Locate the cell with the specified text and output its (x, y) center coordinate. 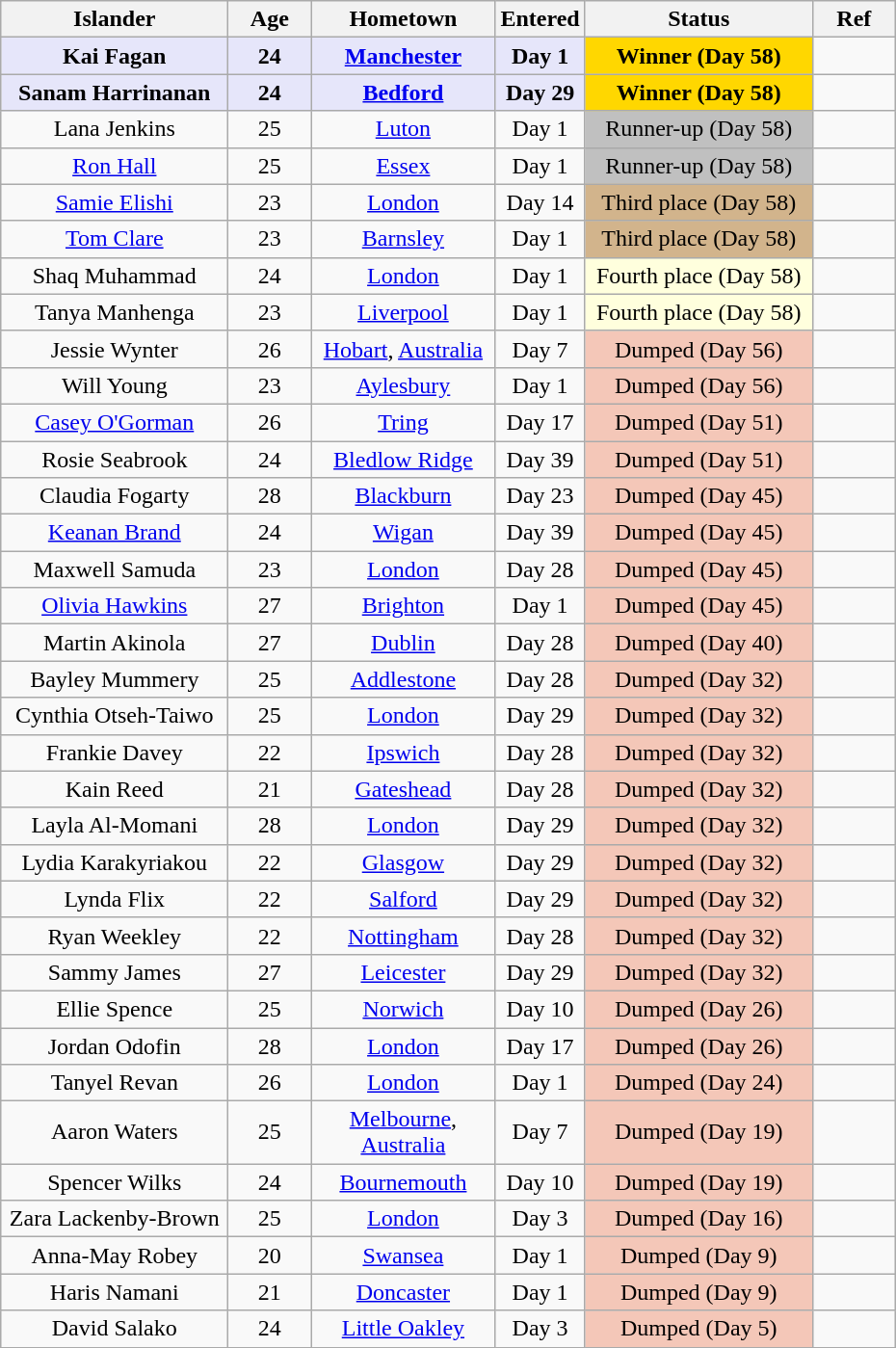
Nottingham (403, 936)
Glasgow (403, 862)
Aylesbury (403, 385)
Tanya Manhenga (115, 312)
Lydia Karakyriakou (115, 862)
Spencer Wilks (115, 1182)
Norwich (403, 1009)
Dumped (Day 5) (698, 1329)
Melbourne, Australia (403, 1133)
Dumped (Day 24) (698, 1083)
Bledlow Ridge (403, 460)
Olivia Hawkins (115, 606)
Ellie Spence (115, 1009)
Aaron Waters (115, 1133)
Tanyel Revan (115, 1083)
Entered (540, 19)
20 (270, 1255)
Dumped (Day 16) (698, 1219)
Addlestone (403, 679)
Bedford (403, 93)
Day 14 (540, 202)
Day 23 (540, 496)
Ron Hall (115, 166)
Gateshead (403, 789)
Essex (403, 166)
Blackburn (403, 496)
Martin Akinola (115, 643)
Ipswich (403, 753)
Status (698, 19)
Keanan Brand (115, 533)
Sanam Harrinanan (115, 93)
Haris Namani (115, 1292)
Shaq Muhammad (115, 276)
Will Young (115, 385)
Sammy James (115, 972)
Age (270, 19)
Salford (403, 899)
Lynda Flix (115, 899)
Hometown (403, 19)
Hobart, Australia (403, 349)
Leicester (403, 972)
Tring (403, 422)
Maxwell Samuda (115, 569)
Jessie Wynter (115, 349)
Rosie Seabrook (115, 460)
Lana Jenkins (115, 129)
Liverpool (403, 312)
Doncaster (403, 1292)
Tom Clare (115, 239)
Ref (854, 19)
Jordan Odofin (115, 1045)
Brighton (403, 606)
Kai Fagan (115, 56)
Luton (403, 129)
Little Oakley (403, 1329)
Dublin (403, 643)
Casey O'Gorman (115, 422)
David Salako (115, 1329)
Swansea (403, 1255)
Dumped (Day 40) (698, 643)
Manchester (403, 56)
Claudia Fogarty (115, 496)
Anna-May Robey (115, 1255)
Cynthia Otseh-Taiwo (115, 716)
Layla Al-Momani (115, 826)
Bournemouth (403, 1182)
Kain Reed (115, 789)
Islander (115, 19)
Barnsley (403, 239)
Wigan (403, 533)
Ryan Weekley (115, 936)
Zara Lackenby-Brown (115, 1219)
Bayley Mummery (115, 679)
Frankie Davey (115, 753)
Samie Elishi (115, 202)
